Detect which cell encompasses the target text, then output its (X, Y) center coordinate. 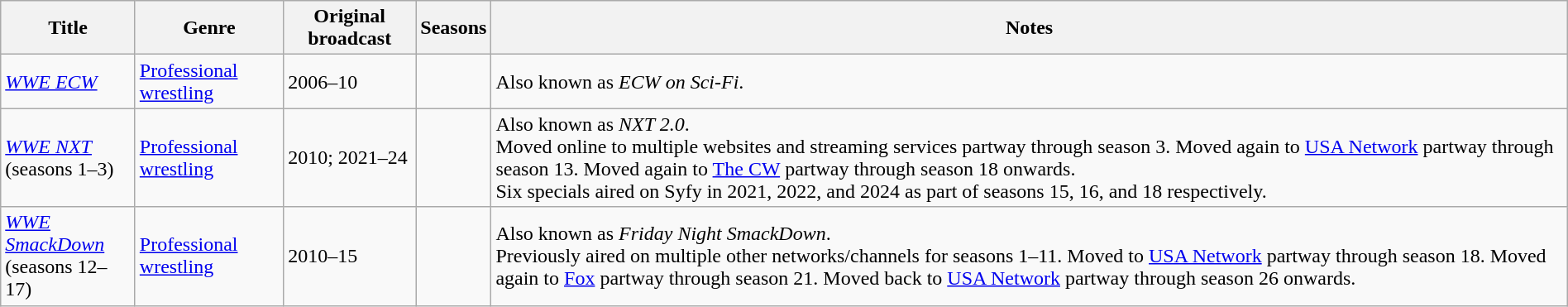
2006–10 (350, 81)
WWE SmackDown(seasons 12–17) (68, 257)
Genre (208, 28)
Title (68, 28)
2010–15 (350, 257)
WWE NXT(seasons 1–3) (68, 157)
Original broadcast (350, 28)
Notes (1029, 28)
Seasons (453, 28)
Also known as ECW on Sci-Fi. (1029, 81)
WWE ECW (68, 81)
2010; 2021–24 (350, 157)
